Locate the cell with the specified text and output its [x, y] center coordinate. 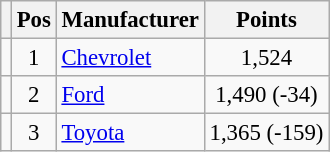
Manufacturer [130, 20]
Toyota [130, 133]
1,365 (-159) [266, 133]
3 [34, 133]
2 [34, 95]
Ford [130, 95]
1 [34, 58]
1,490 (-34) [266, 95]
1,524 [266, 58]
Chevrolet [130, 58]
Points [266, 20]
Pos [34, 20]
